Output the (x, y) coordinate of the center of the cell containing the given text.  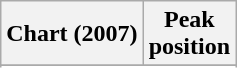
Chart (2007) (72, 34)
Peak position (189, 34)
